Return the (x, y) coordinate for the center point of the cell that contains the specified text.  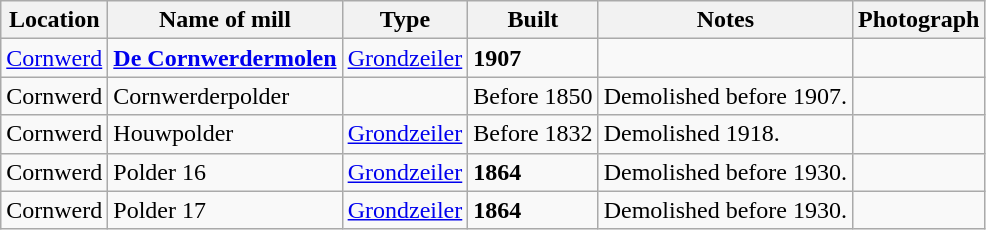
Before 1832 (533, 134)
Type (405, 20)
Houwpolder (225, 134)
Location (54, 20)
Cornwerderpolder (225, 96)
Built (533, 20)
Photograph (918, 20)
Before 1850 (533, 96)
Demolished before 1907. (725, 96)
De Cornwerdermolen (225, 58)
Polder 17 (225, 210)
1907 (533, 58)
Name of mill (225, 20)
Demolished 1918. (725, 134)
Notes (725, 20)
Polder 16 (225, 172)
